Locate the cell with the specified text and output its (X, Y) center coordinate. 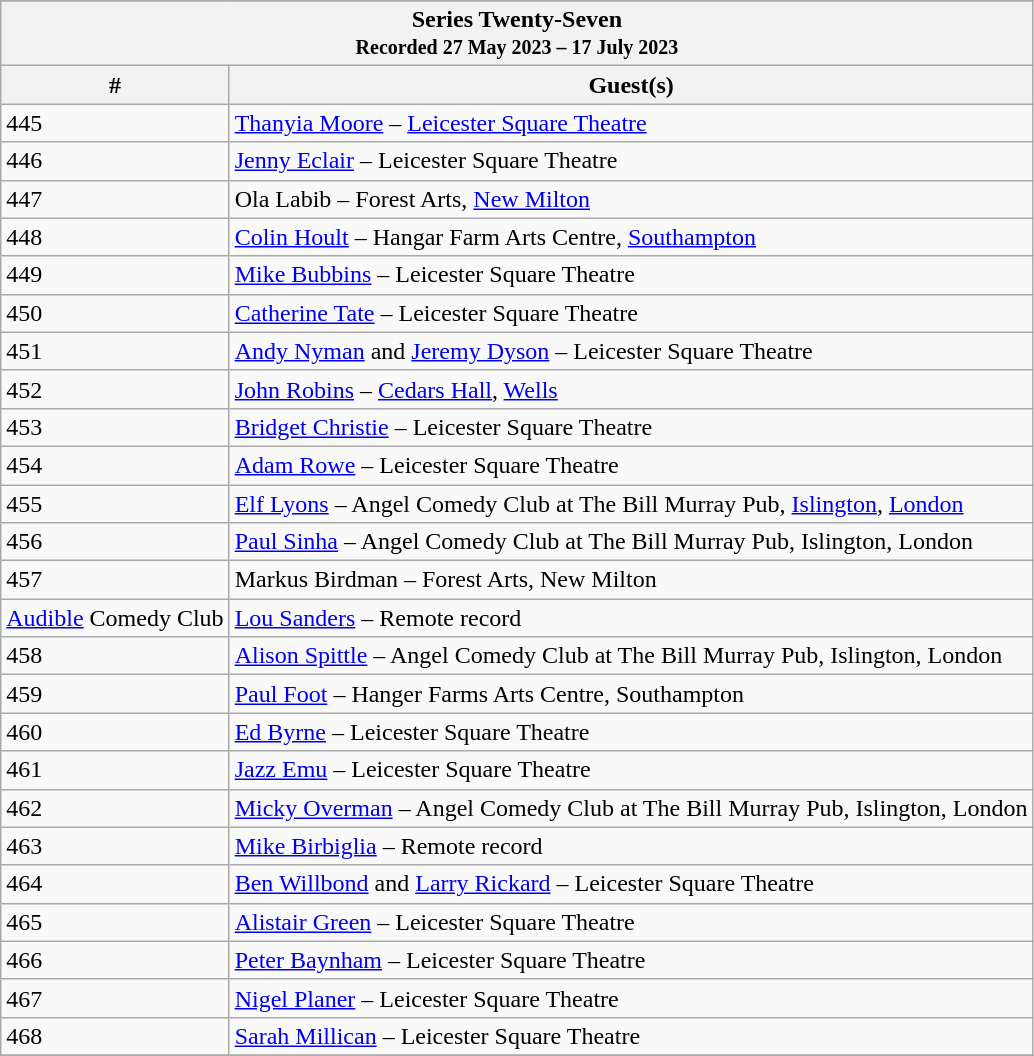
Thanyia Moore – Leicester Square Theatre (631, 123)
457 (115, 580)
450 (115, 313)
448 (115, 237)
Mike Birbiglia – Remote record (631, 846)
John Robins – Cedars Hall, Wells (631, 389)
Andy Nyman and Jeremy Dyson – Leicester Square Theatre (631, 351)
Bridget Christie – Leicester Square Theatre (631, 427)
Lou Sanders – Remote record (631, 618)
Paul Foot – Hanger Farms Arts Centre, Southampton (631, 694)
Paul Sinha – Angel Comedy Club at The Bill Murray Pub, Islington, London (631, 542)
461 (115, 770)
Ed Byrne – Leicester Square Theatre (631, 732)
Ola Labib – Forest Arts, New Milton (631, 199)
454 (115, 465)
Alison Spittle – Angel Comedy Club at The Bill Murray Pub, Islington, London (631, 656)
460 (115, 732)
455 (115, 503)
Elf Lyons – Angel Comedy Club at The Bill Murray Pub, Islington, London (631, 503)
463 (115, 846)
Micky Overman – Angel Comedy Club at The Bill Murray Pub, Islington, London (631, 808)
Mike Bubbins – Leicester Square Theatre (631, 275)
449 (115, 275)
Colin Hoult – Hangar Farm Arts Centre, Southampton (631, 237)
462 (115, 808)
465 (115, 922)
Ben Willbond and Larry Rickard – Leicester Square Theatre (631, 884)
Markus Birdman – Forest Arts, New Milton (631, 580)
Catherine Tate – Leicester Square Theatre (631, 313)
446 (115, 161)
459 (115, 694)
451 (115, 351)
Guest(s) (631, 85)
Peter Baynham – Leicester Square Theatre (631, 960)
458 (115, 656)
453 (115, 427)
Alistair Green – Leicester Square Theatre (631, 922)
Audible Comedy Club (115, 618)
Jazz Emu – Leicester Square Theatre (631, 770)
# (115, 85)
468 (115, 1036)
464 (115, 884)
452 (115, 389)
445 (115, 123)
447 (115, 199)
Jenny Eclair – Leicester Square Theatre (631, 161)
456 (115, 542)
Series Twenty-SevenRecorded 27 May 2023 – 17 July 2023 (517, 34)
Adam Rowe – Leicester Square Theatre (631, 465)
Nigel Planer – Leicester Square Theatre (631, 998)
466 (115, 960)
467 (115, 998)
Sarah Millican – Leicester Square Theatre (631, 1036)
